Extract the [x, y] coordinate from the center of the cell holding the provided text.  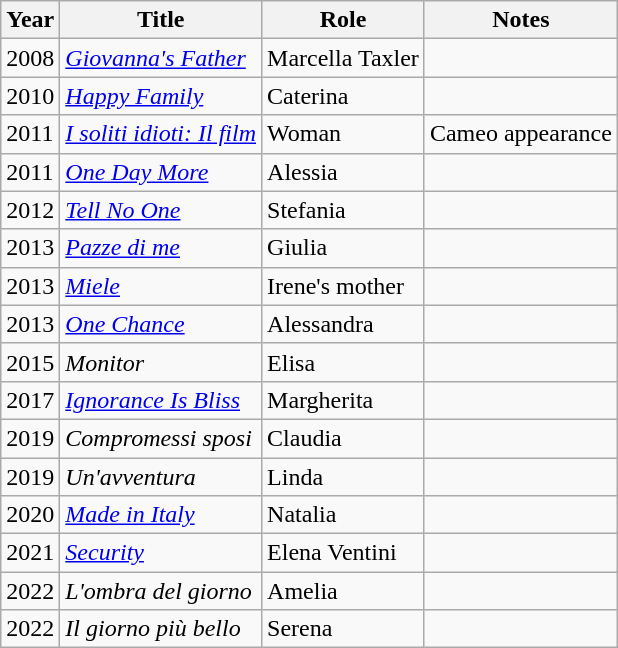
Un'avventura [161, 477]
Claudia [344, 438]
Caterina [344, 96]
Elisa [344, 362]
Elena Ventini [344, 553]
Monitor [161, 362]
One Day More [161, 172]
Il giorno più bello [161, 629]
One Chance [161, 324]
2015 [30, 362]
Natalia [344, 515]
Pazze di me [161, 248]
Tell No One [161, 210]
2012 [30, 210]
Irene's mother [344, 286]
Security [161, 553]
2017 [30, 400]
Cameo appearance [520, 134]
2021 [30, 553]
Alessandra [344, 324]
Woman [344, 134]
Miele [161, 286]
2008 [30, 58]
2020 [30, 515]
Alessia [344, 172]
Happy Family [161, 96]
Ignorance Is Bliss [161, 400]
Notes [520, 20]
Title [161, 20]
Stefania [344, 210]
Giulia [344, 248]
L'ombra del giorno [161, 591]
Amelia [344, 591]
Role [344, 20]
Made in Italy [161, 515]
Marcella Taxler [344, 58]
Linda [344, 477]
Margherita [344, 400]
Giovanna's Father [161, 58]
Compromessi sposi [161, 438]
Year [30, 20]
2010 [30, 96]
I soliti idioti: Il film [161, 134]
Serena [344, 629]
